Detect which cell encompasses the target text, then output its (X, Y) center coordinate. 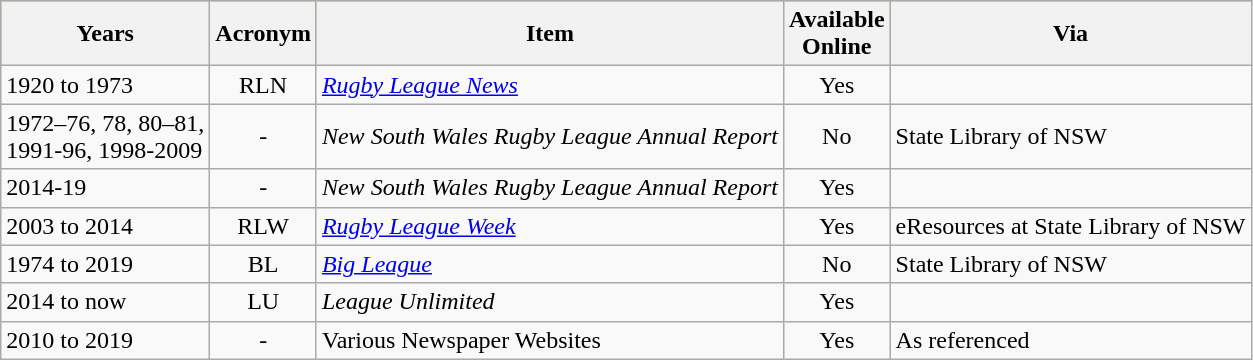
RLN (264, 85)
BL (264, 264)
2003 to 2014 (106, 226)
Acronym (264, 34)
As referenced (1070, 340)
Rugby League Week (550, 226)
Item (550, 34)
Via (1070, 34)
1974 to 2019 (106, 264)
LU (264, 302)
League Unlimited (550, 302)
2014-19 (106, 188)
AvailableOnline (836, 34)
RLW (264, 226)
Various Newspaper Websites (550, 340)
Big League (550, 264)
eResources at State Library of NSW (1070, 226)
2014 to now (106, 302)
1920 to 1973 (106, 85)
1972–76, 78, 80–81,1991-96, 1998-2009 (106, 136)
Years (106, 34)
2010 to 2019 (106, 340)
Rugby League News (550, 85)
